Capture the cell that displays the provided text and extract its (x, y) central coordinate. 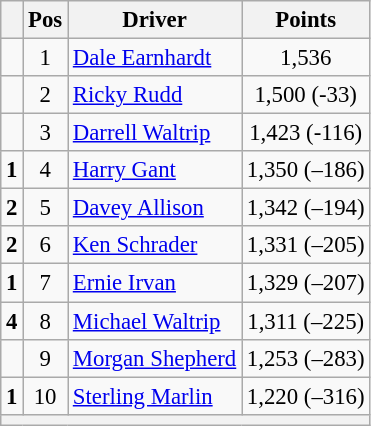
Davey Allison (155, 208)
8 (46, 321)
Darrell Waltrip (155, 133)
Michael Waltrip (155, 321)
Points (306, 20)
1,311 (–225) (306, 321)
7 (46, 283)
1,536 (306, 58)
Harry Gant (155, 170)
9 (46, 358)
6 (46, 245)
Morgan Shepherd (155, 358)
Dale Earnhardt (155, 58)
1,220 (–316) (306, 396)
Sterling Marlin (155, 396)
5 (46, 208)
Driver (155, 20)
1,423 (-116) (306, 133)
1,253 (–283) (306, 358)
1,342 (–194) (306, 208)
1,350 (–186) (306, 170)
Ken Schrader (155, 245)
Ricky Rudd (155, 95)
Ernie Irvan (155, 283)
Pos (46, 20)
1,500 (-33) (306, 95)
1,329 (–207) (306, 283)
1,331 (–205) (306, 245)
3 (46, 133)
10 (46, 396)
